For the text-containing cell, return its midpoint in (X, Y) coordinate format. 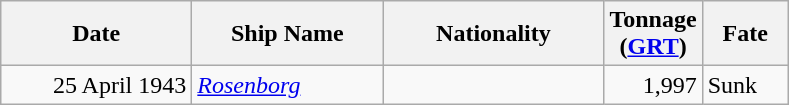
Date (96, 34)
Rosenborg (288, 85)
Tonnage(GRT) (653, 34)
Ship Name (288, 34)
Sunk (745, 85)
1,997 (653, 85)
25 April 1943 (96, 85)
Nationality (494, 34)
Fate (745, 34)
